Search for the cell housing the specified text and yield its (X, Y) center coordinate. 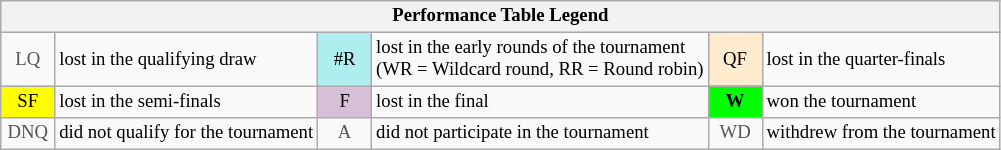
LQ (28, 60)
F (345, 102)
W (735, 102)
A (345, 134)
SF (28, 102)
lost in the quarter-finals (881, 60)
#R (345, 60)
withdrew from the tournament (881, 134)
lost in the semi-finals (186, 102)
WD (735, 134)
did not participate in the tournament (540, 134)
lost in the qualifying draw (186, 60)
lost in the early rounds of the tournament(WR = Wildcard round, RR = Round robin) (540, 60)
Performance Table Legend (500, 16)
DNQ (28, 134)
lost in the final (540, 102)
won the tournament (881, 102)
QF (735, 60)
did not qualify for the tournament (186, 134)
